Detect which cell encompasses the target text, then output its [x, y] center coordinate. 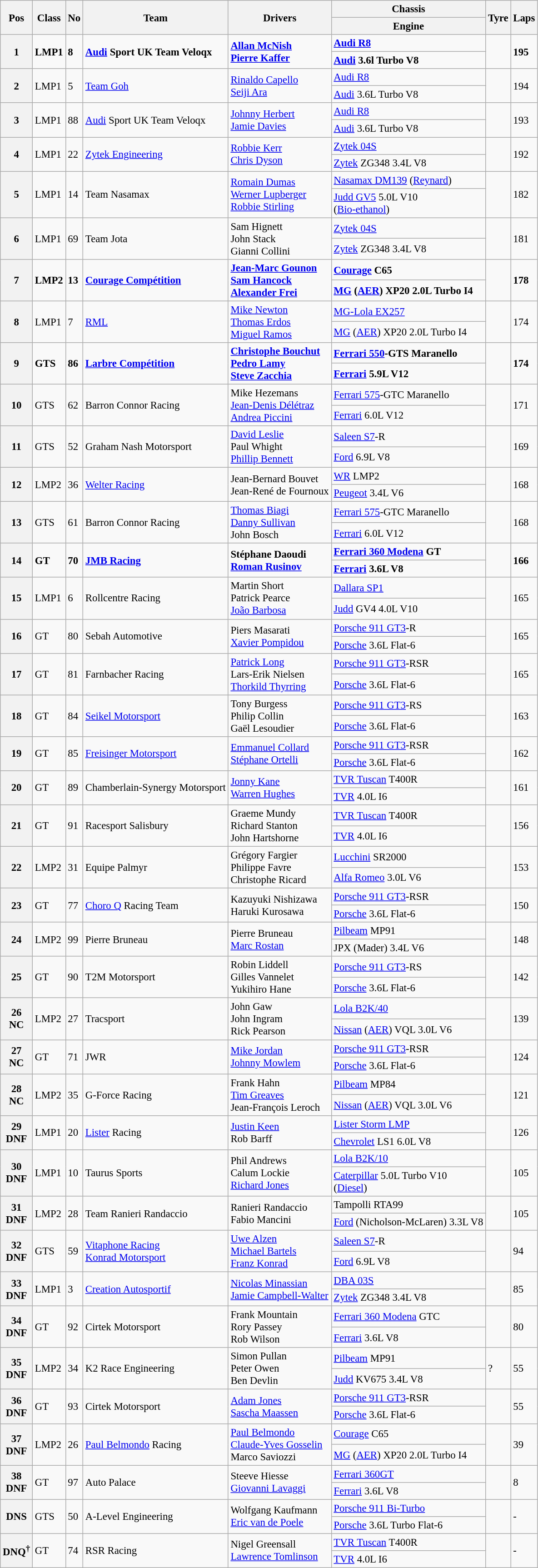
29DNF [16, 1133]
Frank Mountain Rory Passey Rob Wilson [280, 1327]
Martin Short Patrick Pearce João Barbosa [280, 599]
David Leslie Paul Whight Phillip Bennett [280, 447]
84 [74, 716]
121 [524, 1095]
Pierre Bruneau Marc Rostan [280, 939]
Porsche 911 Bi-Turbo [408, 1508]
24 [16, 939]
Engine [408, 26]
148 [524, 939]
Tracsport [156, 1019]
Judd KV675 3.4L V8 [408, 1379]
77 [74, 905]
Team Ranieri Randaccio [156, 1213]
Rollcentre Racing [156, 599]
Nasamax DM139 (Reynard) [408, 180]
Tony Burgess Philip Collin Gaël Lesoudier [280, 716]
26NC [16, 1019]
30DNF [16, 1173]
34DNF [16, 1327]
Porsche 3.6L Turbo Flat-6 [408, 1525]
DNQ† [16, 1551]
81 [74, 674]
90 [74, 977]
182 [524, 195]
Tyre [498, 17]
WR LMP2 [408, 476]
Welter Racing [156, 484]
9 [16, 364]
16 [16, 636]
91 [74, 826]
Drivers [280, 17]
Justin Keen Rob Barff [280, 1133]
Ferrari 360GT [408, 1474]
John Gaw John Ingram Rick Pearson [280, 1019]
Freisinger Motorsport [156, 754]
74 [74, 1551]
Jean-Bernard Bouvet Jean-René de Fournoux [280, 484]
Chevrolet LS1 6.0L V8 [408, 1141]
59 [74, 1251]
Class [49, 17]
153 [524, 868]
194 [524, 85]
162 [524, 754]
Adam Jones Sascha Maassen [280, 1406]
50 [74, 1516]
Pilbeam MP84 [408, 1084]
71 [74, 1057]
A-Level Engineering [156, 1516]
Paul Belmondo Racing [156, 1444]
23 [16, 905]
Lola B2K/40 [408, 1009]
99 [74, 939]
35DNF [16, 1368]
Seikel Motorsport [156, 716]
161 [524, 788]
Zytek Engineering [156, 155]
193 [524, 120]
Frank Hahn Tim Greaves Jean-François Leroch [280, 1095]
Lucchini SR2000 [408, 857]
92 [74, 1327]
Allan McNish Pierre Kaffer [280, 52]
2 [16, 85]
Ferrari 360 Modena GT [408, 552]
124 [524, 1057]
Christophe Bouchut Pedro Lamy Steve Zacchia [280, 364]
Judd GV4 4.0L V10 [408, 609]
32DNF [16, 1251]
Larbre Compétition [156, 364]
Creation Autosportif [156, 1289]
70 [74, 560]
No [74, 17]
K2 Race Engineering [156, 1368]
Steeve Hiesse Giovanni Lavaggi [280, 1483]
11 [16, 447]
Romain Dumas Werner Lupberger Robbie Stirling [280, 195]
Grégory Fargier Philippe Favre Christophe Ricard [280, 868]
21 [16, 826]
Lister Storm LMP [408, 1124]
Pos [16, 17]
Ranieri Randaccio Fabio Mancini [280, 1213]
28NC [16, 1095]
156 [524, 826]
31DNF [16, 1213]
27 [74, 1019]
35 [74, 1095]
Racesport Salisbury [156, 826]
MG-Lola EX257 [408, 311]
Emmanuel Collard Stéphane Ortelli [280, 754]
Chassis [408, 9]
Lister Racing [156, 1133]
G-Force Racing [156, 1095]
Jonny Kane Warren Hughes [280, 788]
Ferrari 5.9L V12 [408, 374]
Robbie Kerr Chris Dyson [280, 155]
Equipe Palmyr [156, 868]
Alfa Romeo 3.0L V6 [408, 878]
17 [16, 674]
178 [524, 280]
86 [74, 364]
36 [74, 484]
Mike Jordan Johnny Mowlem [280, 1057]
Sebah Automotive [156, 636]
27NC [16, 1057]
RML [156, 322]
Patrick Long Lars-Erik Nielsen Thorkild Thyrring [280, 674]
37DNF [16, 1444]
61 [74, 523]
18 [16, 716]
Team [156, 17]
Farnbacher Racing [156, 674]
94 [524, 1251]
52 [74, 447]
163 [524, 716]
Nicolas Minassian Jamie Campbell-Walter [280, 1289]
Sam Hignett John Stack Gianni Collini [280, 239]
Johnny Herbert Jamie Davies [280, 120]
169 [524, 447]
62 [74, 405]
Taurus Sports [156, 1173]
Graeme Mundy Richard Stanton John Hartshorne [280, 826]
Graham Nash Motorsport [156, 447]
Vitaphone Racing Konrad Motorsport [156, 1251]
28 [74, 1213]
Auto Palace [156, 1483]
36DNF [16, 1406]
Team Jota [156, 239]
Mike Hezemans Jean-Denis Délétraz Andrea Piccini [280, 405]
139 [524, 1019]
Kazuyuki Nishizawa Haruki Kurosawa [280, 905]
142 [524, 977]
88 [74, 120]
12 [16, 484]
Phil Andrews Calum Lockie Richard Jones [280, 1173]
Dallara SP1 [408, 588]
Porsche 911 GT3-R [408, 628]
Thomas Biagi Danny Sullivan John Bosch [280, 523]
Courage Compétition [156, 280]
31 [74, 868]
19 [16, 754]
RSR Racing [156, 1551]
150 [524, 905]
Ford (Nicholson-McLaren) 3.3L V8 [408, 1222]
Choro Q Racing Team [156, 905]
97 [74, 1483]
Team Goh [156, 85]
192 [524, 155]
33DNF [16, 1289]
Laps [524, 17]
Caterpillar 5.0L Turbo V10(Diesel) [408, 1182]
Robin Liddell Gilles Vannelet Yukihiro Hane [280, 977]
DNS [16, 1516]
Ferrari 550-GTS Maranello [408, 353]
T2M Motorsport [156, 977]
171 [524, 405]
Rinaldo Capello Seiji Ara [280, 85]
Uwe Alzen Michael Bartels Franz Konrad [280, 1251]
Jean-Marc Gounon Sam Hancock Alexander Frei [280, 280]
Stéphane Daoudi Roman Rusinov [280, 560]
26 [74, 1444]
Nigel Greensall Lawrence Tomlinson [280, 1551]
93 [74, 1406]
Tampolli RTA99 [408, 1205]
Pierre Bruneau [156, 939]
Simon Pullan Peter Owen Ben Devlin [280, 1368]
Team Nasamax [156, 195]
195 [524, 52]
Wolfgang Kaufmann Eric van de Poele [280, 1516]
38DNF [16, 1483]
Chamberlain-Synergy Motorsport [156, 788]
25 [16, 977]
JPX (Mader) 3.4L V6 [408, 948]
DBA 03S [408, 1281]
Judd GV5 5.0L V10(Bio-ethanol) [408, 203]
69 [74, 239]
? [498, 1368]
15 [16, 599]
89 [74, 788]
Paul Belmondo Claude-Yves Gosselin Marco Saviozzi [280, 1444]
1 [16, 52]
Piers Masarati Xavier Pompidou [280, 636]
126 [524, 1133]
39 [524, 1444]
Mike Newton Thomas Erdos Miguel Ramos [280, 322]
4 [16, 155]
JMB Racing [156, 560]
Ferrari 360 Modena GTC [408, 1317]
181 [524, 239]
JWR [156, 1057]
Audi 3.6l Turbo V8 [408, 60]
Peugeot 3.4L V6 [408, 493]
34 [74, 1368]
Lola B2K/10 [408, 1159]
166 [524, 560]
